From the cell containing the given text, extract its center point as [x, y] coordinate. 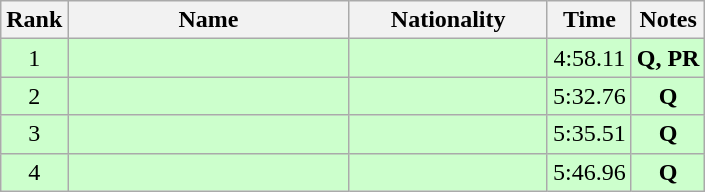
Rank [34, 20]
4:58.11 [589, 58]
Name [208, 20]
5:35.51 [589, 134]
5:32.76 [589, 96]
Notes [668, 20]
4 [34, 172]
Q, PR [668, 58]
Nationality [448, 20]
1 [34, 58]
5:46.96 [589, 172]
Time [589, 20]
2 [34, 96]
3 [34, 134]
